Scan for the cell matching the given text and deliver its (x, y) coordinate at center. 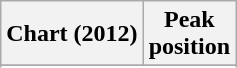
Chart (2012) (72, 34)
Peakposition (189, 34)
